Provide the [x, y] coordinate of the cell's center where the given text is located.  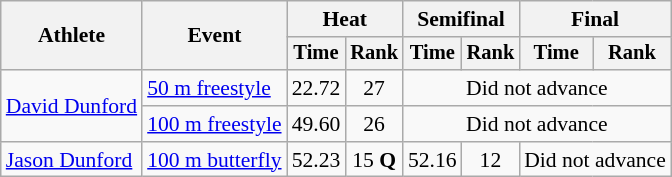
26 [374, 124]
22.72 [316, 88]
Semifinal [461, 19]
Heat [345, 19]
49.60 [316, 124]
David Dunford [72, 106]
27 [374, 88]
100 m freestyle [214, 124]
Athlete [72, 36]
Event [214, 36]
50 m freestyle [214, 88]
Final [595, 19]
